Determine the (X, Y) coordinate at the center of the cell enclosing the given text.  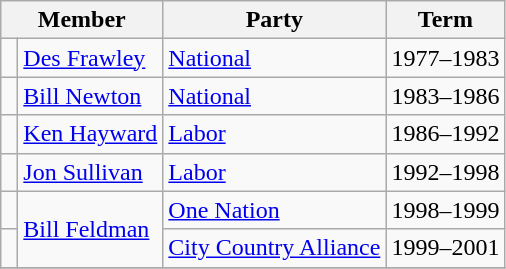
1986–1992 (446, 134)
Party (274, 20)
1999–2001 (446, 248)
1983–1986 (446, 96)
Member (82, 20)
Des Frawley (90, 58)
1977–1983 (446, 58)
Bill Feldman (90, 229)
Term (446, 20)
One Nation (274, 210)
1992–1998 (446, 172)
Jon Sullivan (90, 172)
City Country Alliance (274, 248)
Bill Newton (90, 96)
Ken Hayward (90, 134)
1998–1999 (446, 210)
